Return [X, Y] of the center of cell containing provided text 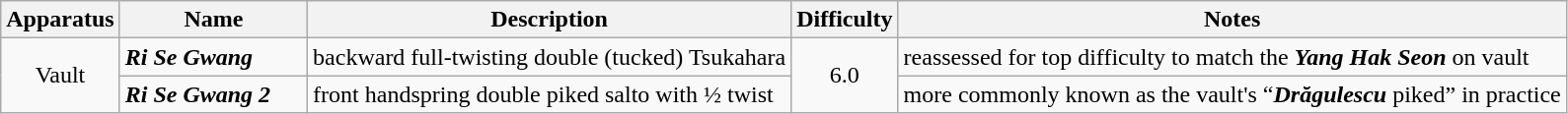
Apparatus [60, 20]
Description [550, 20]
Ri Se Gwang [213, 57]
more commonly known as the vault's “Drăgulescu piked” in practice [1232, 94]
Ri Se Gwang 2 [213, 94]
Difficulty [845, 20]
Vault [60, 76]
front handspring double piked salto with ½ twist [550, 94]
reassessed for top difficulty to match the Yang Hak Seon on vault [1232, 57]
backward full-twisting double (tucked) Tsukahara [550, 57]
Name [213, 20]
6.0 [845, 76]
Notes [1232, 20]
